Provide the (x, y) coordinate of the cell's center where the given text is located.  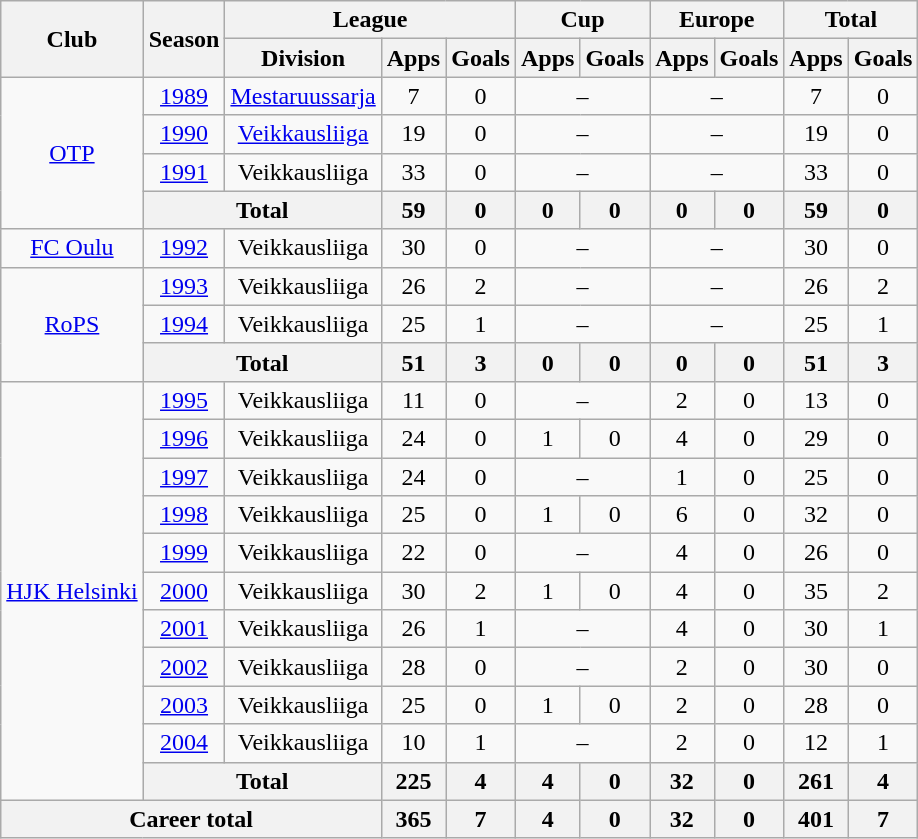
League (370, 20)
OTP (72, 153)
1992 (184, 248)
225 (413, 781)
HJK Helsinki (72, 590)
Division (303, 58)
1991 (184, 172)
2002 (184, 667)
6 (682, 515)
401 (816, 819)
22 (413, 553)
2003 (184, 705)
1993 (184, 286)
1995 (184, 400)
12 (816, 743)
RoPS (72, 324)
Mestaruussarja (303, 96)
Career total (192, 819)
35 (816, 591)
Season (184, 39)
1990 (184, 134)
Europe (717, 20)
1997 (184, 477)
Club (72, 39)
1996 (184, 438)
Cup (582, 20)
261 (816, 781)
365 (413, 819)
29 (816, 438)
2004 (184, 743)
FC Oulu (72, 248)
11 (413, 400)
1998 (184, 515)
10 (413, 743)
13 (816, 400)
1999 (184, 553)
2000 (184, 591)
1989 (184, 96)
1994 (184, 324)
2001 (184, 629)
